Output the (x, y) coordinate of the center of the cell containing the given text.  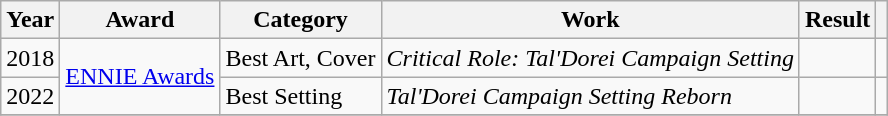
2022 (30, 96)
Year (30, 20)
Result (837, 20)
Critical Role: Tal'Dorei Campaign Setting (590, 58)
Best Setting (300, 96)
Tal'Dorei Campaign Setting Reborn (590, 96)
Best Art, Cover (300, 58)
Award (140, 20)
Work (590, 20)
ENNIE Awards (140, 77)
Category (300, 20)
2018 (30, 58)
